Output the [X, Y] coordinate of the center of the cell containing the given text.  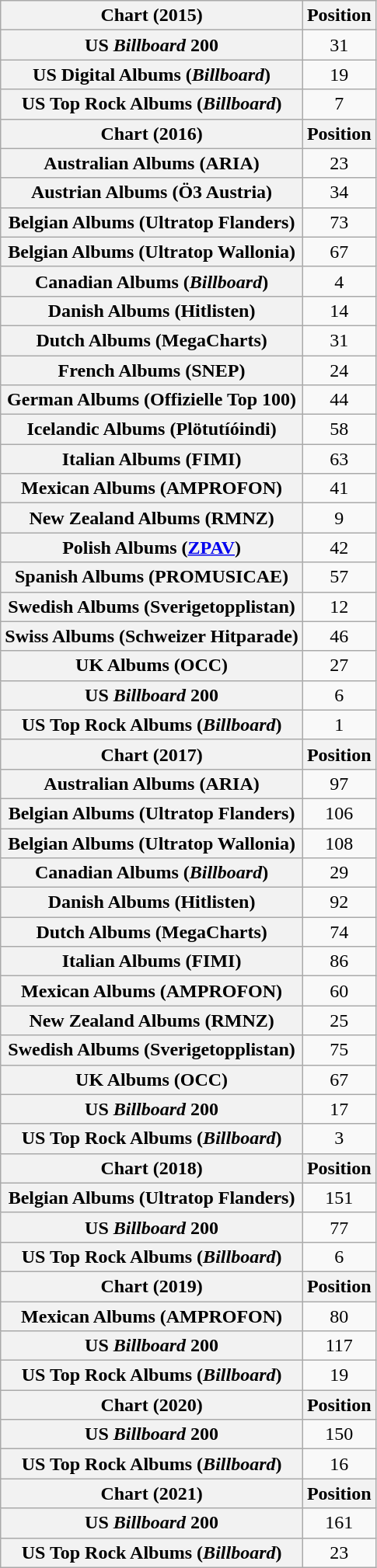
1 [339, 725]
29 [339, 873]
4 [339, 281]
106 [339, 813]
Chart (2021) [152, 1493]
80 [339, 1316]
US Digital Albums (Billboard) [152, 75]
77 [339, 1227]
Chart (2020) [152, 1405]
German Albums (Offizielle Top 100) [152, 400]
Austrian Albums (Ö3 Austria) [152, 193]
9 [339, 518]
73 [339, 222]
75 [339, 1050]
7 [339, 104]
12 [339, 607]
27 [339, 666]
Chart (2015) [152, 16]
150 [339, 1434]
86 [339, 961]
57 [339, 577]
Chart (2016) [152, 134]
44 [339, 400]
34 [339, 193]
92 [339, 902]
58 [339, 429]
French Albums (SNEP) [152, 370]
63 [339, 459]
17 [339, 1109]
Spanish Albums (PROMUSICAE) [152, 577]
161 [339, 1523]
117 [339, 1346]
Polish Albums (ZPAV) [152, 548]
24 [339, 370]
25 [339, 1020]
Chart (2018) [152, 1168]
Icelandic Albums (Plötutíóindi) [152, 429]
3 [339, 1139]
14 [339, 311]
46 [339, 636]
Swiss Albums (Schweizer Hitparade) [152, 636]
60 [339, 991]
42 [339, 548]
108 [339, 843]
Chart (2019) [152, 1286]
97 [339, 784]
16 [339, 1464]
Chart (2017) [152, 754]
41 [339, 488]
74 [339, 932]
151 [339, 1198]
